From the cell containing the given text, extract its center point as (X, Y) coordinate. 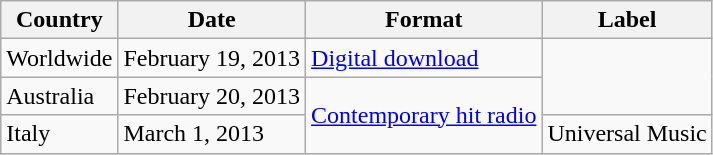
Contemporary hit radio (424, 115)
Format (424, 20)
Italy (60, 134)
Country (60, 20)
Universal Music (627, 134)
Date (212, 20)
Australia (60, 96)
Label (627, 20)
February 19, 2013 (212, 58)
Digital download (424, 58)
February 20, 2013 (212, 96)
March 1, 2013 (212, 134)
Worldwide (60, 58)
